Return the (X, Y) coordinate for the center point of the cell that contains the specified text.  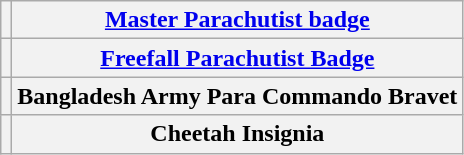
Freefall Parachutist Badge (238, 58)
Bangladesh Army Para Commando Bravet (238, 96)
Cheetah Insignia (238, 134)
Master Parachutist badge (238, 20)
